Scan for the cell matching the given text and deliver its [X, Y] coordinate at center. 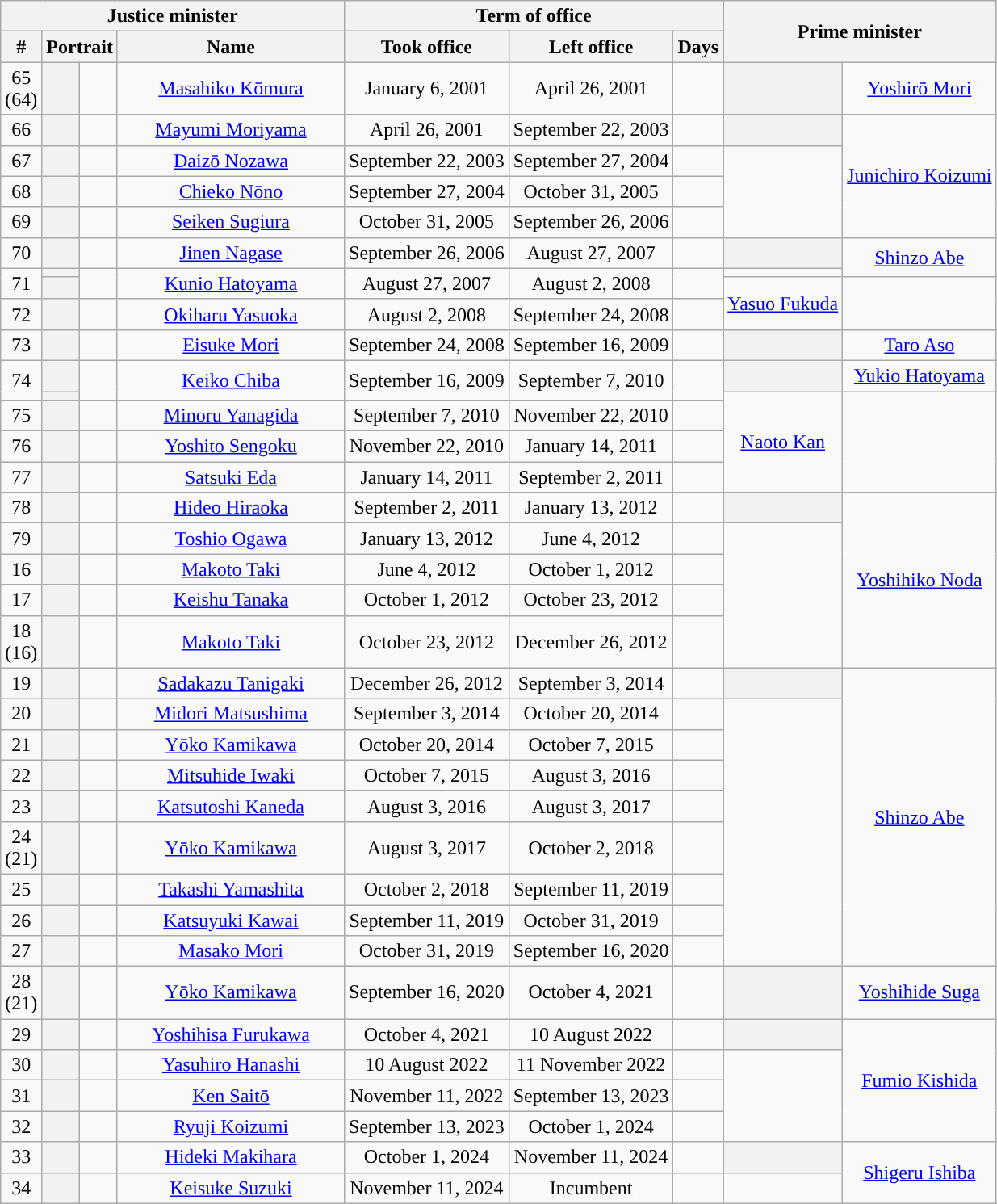
33 [21, 1157]
Mayumi Moriyama [231, 130]
71 [21, 283]
72 [21, 314]
22 [21, 775]
# [21, 47]
26 [21, 920]
Minoru Yanagida [231, 416]
November 11, 2022 [427, 1096]
Kunio Hatoyama [231, 283]
69 [21, 222]
Taro Aso [920, 345]
30 [21, 1065]
29 [21, 1034]
17 [21, 600]
Midori Matsushima [231, 714]
Katsutoshi Kaneda [231, 806]
Ken Saitō [231, 1096]
78 [21, 508]
Keisuke Suzuki [231, 1188]
Took office [427, 47]
19 [21, 683]
Jinen Nagase [231, 253]
January 6, 2001 [427, 89]
79 [21, 539]
Ryuji Koizumi [231, 1126]
Yoshihide Suga [920, 993]
31 [21, 1096]
Chieko Nōno [231, 191]
27 [21, 951]
16 [21, 569]
11 November 2022 [591, 1065]
Hideo Hiraoka [231, 508]
20 [21, 714]
Yoshirō Mori [920, 89]
18(16) [21, 641]
Hideki Makihara [231, 1157]
Days [698, 47]
25 [21, 889]
70 [21, 253]
Left office [591, 47]
Masahiko Kōmura [231, 89]
74 [21, 380]
32 [21, 1126]
24(21) [21, 848]
23 [21, 806]
Seiken Sugiura [231, 222]
Portrait [80, 47]
Yukio Hatoyama [920, 375]
Eisuke Mori [231, 345]
28(21) [21, 993]
Sadakazu Tanigaki [231, 683]
67 [21, 161]
Yasuhiro Hanashi [231, 1065]
Incumbent [591, 1188]
68 [21, 191]
75 [21, 416]
Justice minister [173, 16]
Yasuo Fukuda [783, 304]
Masako Mori [231, 951]
Name [231, 47]
Toshio Ogawa [231, 539]
66 [21, 130]
Keiko Chiba [231, 380]
Term of office [534, 16]
77 [21, 477]
73 [21, 345]
Naoto Kan [783, 441]
21 [21, 745]
65(64) [21, 89]
Satsuki Eda [231, 477]
Daizō Nozawa [231, 161]
Fumio Kishida [920, 1080]
Takashi Yamashita [231, 889]
Yoshito Sengoku [231, 447]
76 [21, 447]
Shigeru Ishiba [920, 1173]
Okiharu Yasuoka [231, 314]
Prime minister [860, 31]
Keishu Tanaka [231, 600]
Junichiro Koizumi [920, 176]
Yoshihisa Furukawa [231, 1034]
34 [21, 1188]
Mitsuhide Iwaki [231, 775]
Katsuyuki Kawai [231, 920]
Yoshihiko Noda [920, 580]
